Pinpoint the cell where the given text exists, returning its [x, y] midpoint coordinate. 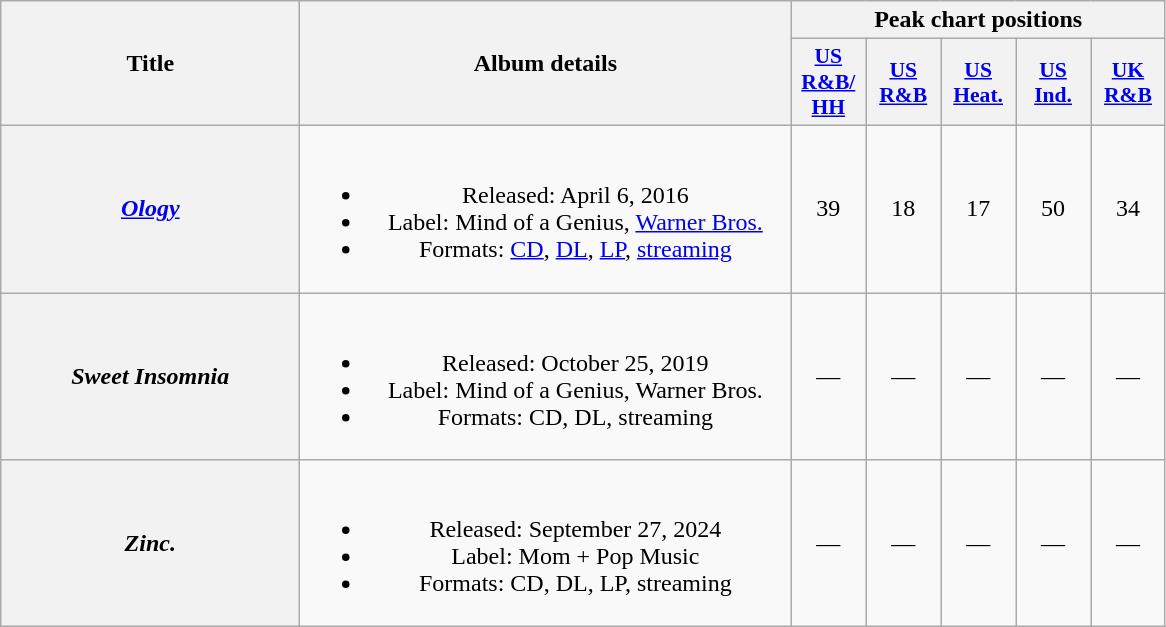
Zinc. [150, 544]
Title [150, 64]
USR&B [904, 82]
Album details [546, 64]
USHeat. [978, 82]
17 [978, 208]
34 [1128, 208]
39 [828, 208]
UK R&B [1128, 82]
Released: September 27, 2024Label: Mom + Pop MusicFormats: CD, DL, LP, streaming [546, 544]
Ology [150, 208]
Sweet Insomnia [150, 376]
USR&B/HH [828, 82]
Released: October 25, 2019Label: Mind of a Genius, Warner Bros.Formats: CD, DL, streaming [546, 376]
Peak chart positions [978, 20]
Released: April 6, 2016Label: Mind of a Genius, Warner Bros.Formats: CD, DL, LP, streaming [546, 208]
50 [1054, 208]
18 [904, 208]
USInd. [1054, 82]
